Provide the (X, Y) coordinate of the cell's center where the given text is located.  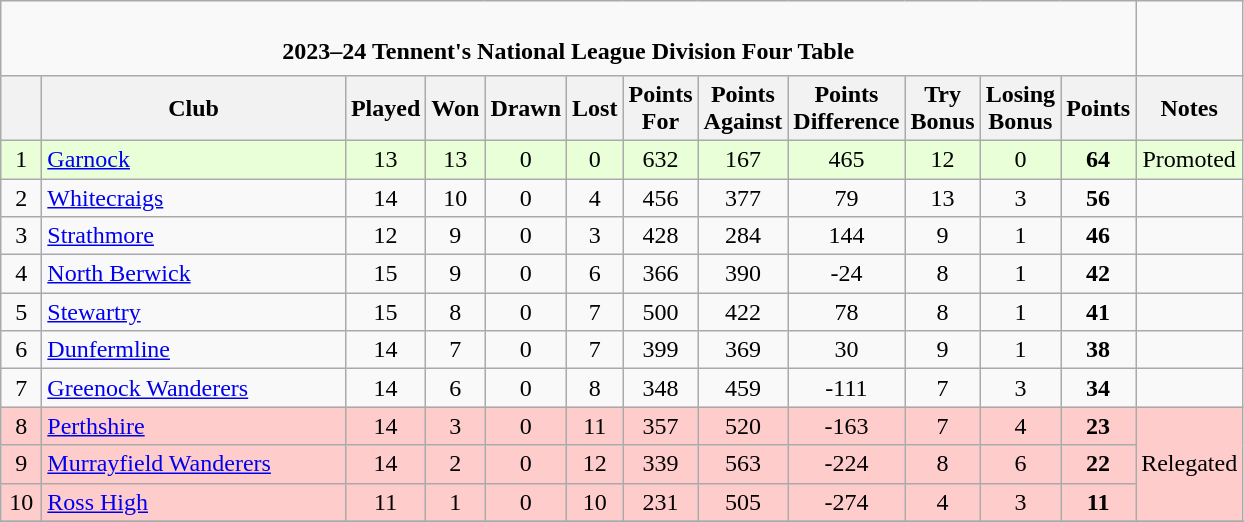
144 (846, 236)
Perthshire (194, 426)
505 (743, 502)
390 (743, 274)
78 (846, 312)
366 (660, 274)
231 (660, 502)
Points (1098, 108)
Won (456, 108)
348 (660, 388)
Points Difference (846, 108)
Relegated (1190, 464)
Notes (1190, 108)
Points For (660, 108)
Whitecraigs (194, 197)
Ross High (194, 502)
Played (385, 108)
284 (743, 236)
456 (660, 197)
79 (846, 197)
632 (660, 159)
500 (660, 312)
Stewartry (194, 312)
520 (743, 426)
Greenock Wanderers (194, 388)
563 (743, 464)
428 (660, 236)
Garnock (194, 159)
357 (660, 426)
-24 (846, 274)
459 (743, 388)
Points Against (743, 108)
Strathmore (194, 236)
Lost (595, 108)
-224 (846, 464)
30 (846, 350)
64 (1098, 159)
Losing Bonus (1020, 108)
5 (22, 312)
42 (1098, 274)
56 (1098, 197)
34 (1098, 388)
-111 (846, 388)
Club (194, 108)
167 (743, 159)
377 (743, 197)
-163 (846, 426)
339 (660, 464)
41 (1098, 312)
Try Bonus (942, 108)
North Berwick (194, 274)
Dunfermline (194, 350)
Drawn (526, 108)
399 (660, 350)
465 (846, 159)
22 (1098, 464)
46 (1098, 236)
369 (743, 350)
23 (1098, 426)
422 (743, 312)
38 (1098, 350)
Promoted (1190, 159)
Murrayfield Wanderers (194, 464)
-274 (846, 502)
